Determine the (x, y) coordinate at the center of the cell enclosing the given text.  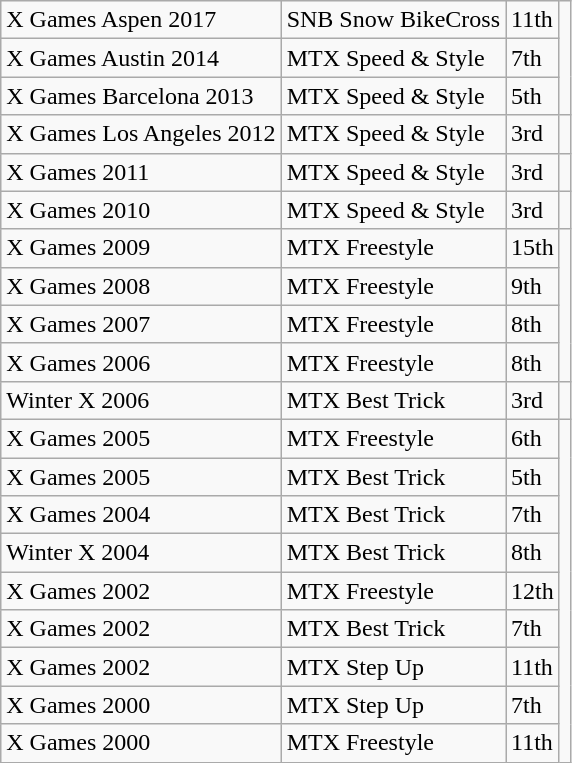
12th (533, 591)
X Games 2006 (141, 362)
X Games 2010 (141, 210)
X Games 2007 (141, 324)
Winter X 2006 (141, 400)
X Games 2009 (141, 248)
X Games Los Angeles 2012 (141, 134)
X Games 2011 (141, 172)
X Games 2004 (141, 515)
Winter X 2004 (141, 553)
15th (533, 248)
X Games Austin 2014 (141, 58)
X Games Aspen 2017 (141, 20)
9th (533, 286)
SNB Snow BikeCross (393, 20)
X Games 2008 (141, 286)
X Games Barcelona 2013 (141, 96)
6th (533, 438)
